From the cell containing the given text, extract its center point as [X, Y] coordinate. 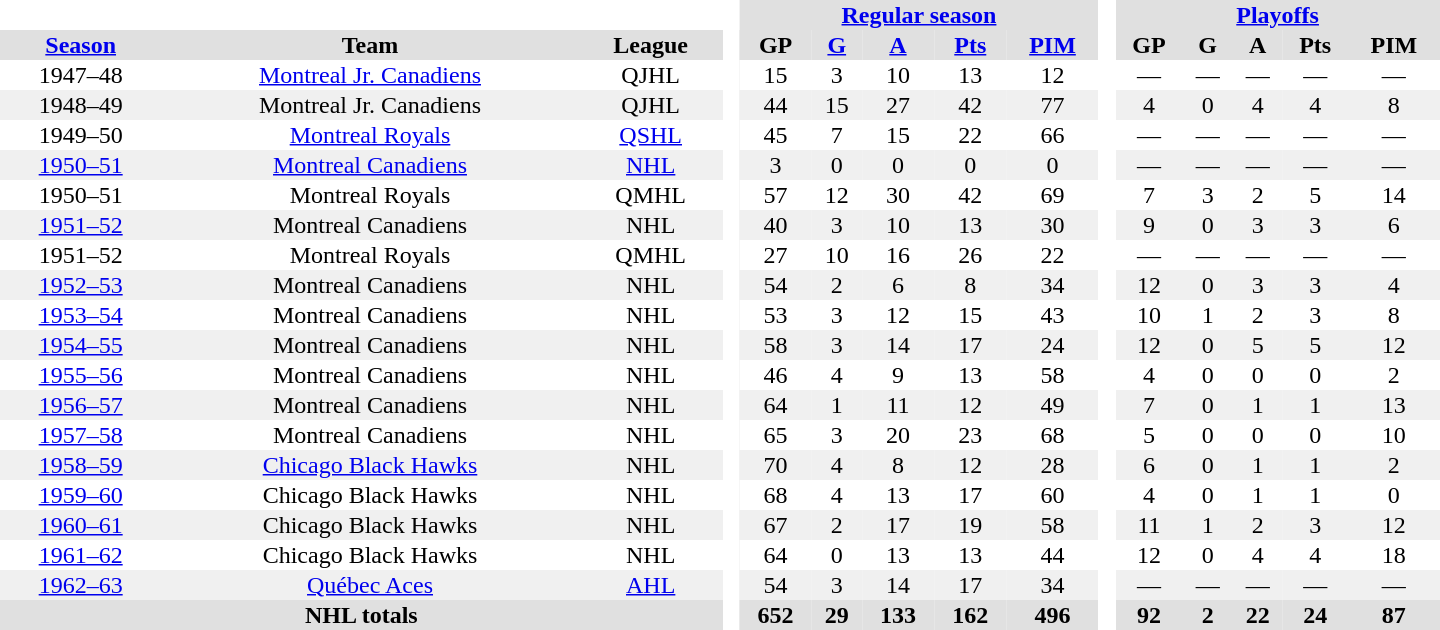
28 [1052, 465]
Québec Aces [370, 585]
40 [775, 225]
1958–59 [80, 465]
1955–56 [80, 375]
162 [970, 615]
QSHL [651, 135]
1961–62 [80, 555]
Season [80, 45]
NHL totals [362, 615]
652 [775, 615]
1952–53 [80, 285]
26 [970, 255]
1954–55 [80, 345]
1949–50 [80, 135]
69 [1052, 195]
League [651, 45]
AHL [651, 585]
67 [775, 525]
57 [775, 195]
66 [1052, 135]
53 [775, 315]
23 [970, 435]
20 [898, 435]
1953–54 [80, 315]
1947–48 [80, 75]
1962–63 [80, 585]
87 [1394, 615]
49 [1052, 405]
1956–57 [80, 405]
16 [898, 255]
1960–61 [80, 525]
43 [1052, 315]
1948–49 [80, 105]
60 [1052, 495]
1957–58 [80, 435]
70 [775, 465]
1959–60 [80, 495]
46 [775, 375]
18 [1394, 555]
65 [775, 435]
Team [370, 45]
19 [970, 525]
133 [898, 615]
29 [837, 615]
92 [1148, 615]
Playoffs [1278, 15]
496 [1052, 615]
77 [1052, 105]
45 [775, 135]
Regular season [918, 15]
